Extract the [x, y] coordinate from the center of the cell holding the provided text.  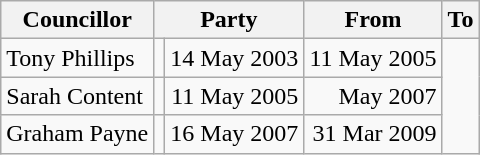
From [373, 20]
To [460, 20]
16 May 2007 [234, 134]
14 May 2003 [234, 58]
Party [229, 20]
Graham Payne [78, 134]
31 Mar 2009 [373, 134]
Councillor [78, 20]
May 2007 [373, 96]
Sarah Content [78, 96]
Tony Phillips [78, 58]
